Pinpoint the cell where the given text exists, returning its [x, y] midpoint coordinate. 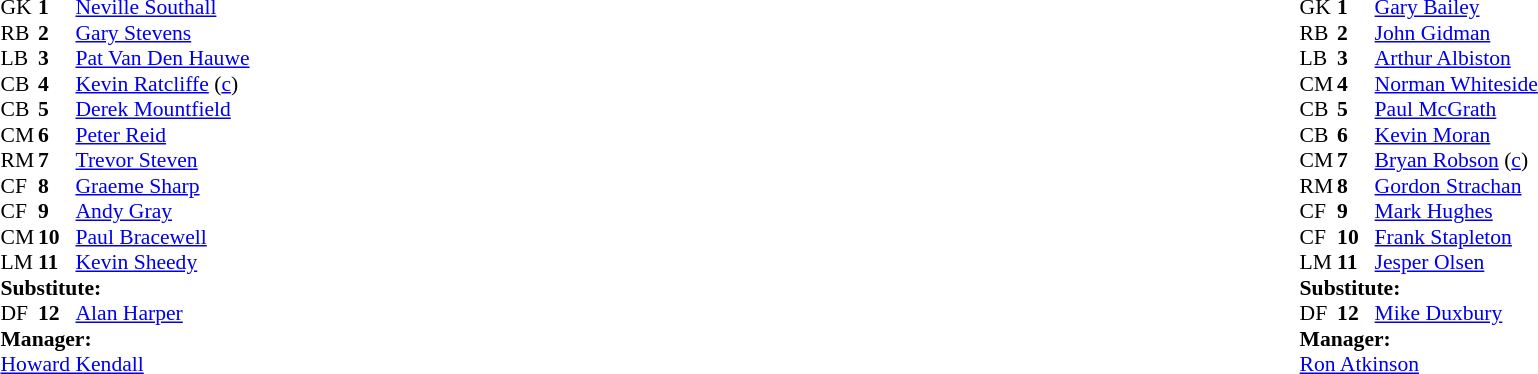
Kevin Moran [1456, 135]
Paul McGrath [1456, 109]
Kevin Ratcliffe (c) [163, 84]
Frank Stapleton [1456, 237]
Mike Duxbury [1456, 313]
Peter Reid [163, 135]
Trevor Steven [163, 161]
Mark Hughes [1456, 211]
Alan Harper [163, 313]
Norman Whiteside [1456, 84]
Paul Bracewell [163, 237]
Graeme Sharp [163, 186]
Gary Stevens [163, 33]
Arthur Albiston [1456, 59]
Bryan Robson (c) [1456, 161]
Pat Van Den Hauwe [163, 59]
John Gidman [1456, 33]
Derek Mountfield [163, 109]
Gordon Strachan [1456, 186]
Kevin Sheedy [163, 263]
Jesper Olsen [1456, 263]
Andy Gray [163, 211]
